Provide the [X, Y] coordinate of the cell's center where the given text is located.  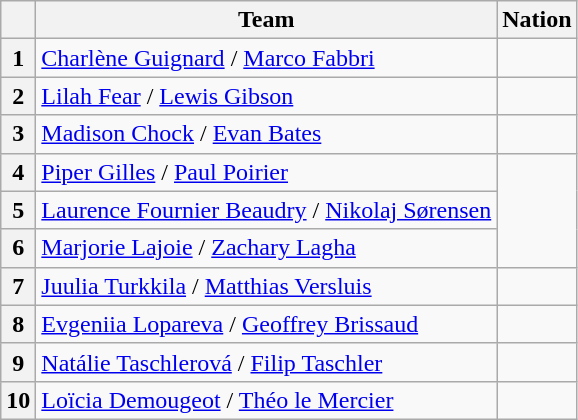
Loïcia Demougeot / Théo le Mercier [266, 400]
Laurence Fournier Beaudry / Nikolaj Sørensen [266, 210]
7 [18, 286]
2 [18, 96]
Juulia Turkkila / Matthias Versluis [266, 286]
6 [18, 248]
1 [18, 58]
Evgeniia Lopareva / Geoffrey Brissaud [266, 324]
3 [18, 134]
9 [18, 362]
10 [18, 400]
8 [18, 324]
Team [266, 20]
Natálie Taschlerová / Filip Taschler [266, 362]
Nation [537, 20]
Lilah Fear / Lewis Gibson [266, 96]
Charlène Guignard / Marco Fabbri [266, 58]
Marjorie Lajoie / Zachary Lagha [266, 248]
4 [18, 172]
Madison Chock / Evan Bates [266, 134]
Piper Gilles / Paul Poirier [266, 172]
5 [18, 210]
